Capture the cell that displays the provided text and extract its (x, y) central coordinate. 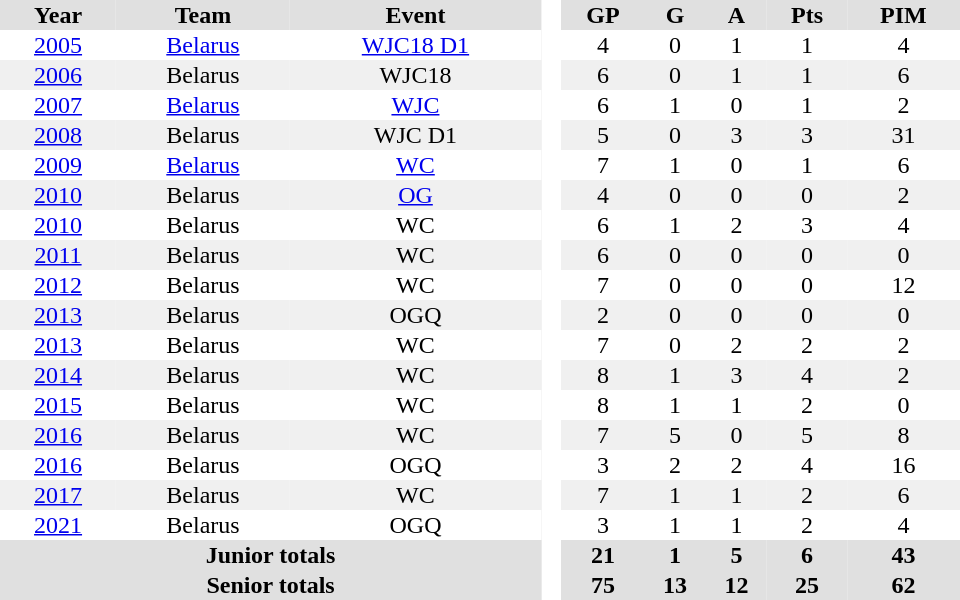
GP (604, 15)
16 (904, 465)
Team (203, 15)
2012 (58, 285)
WJC18 D1 (416, 45)
WJC D1 (416, 135)
2017 (58, 495)
2009 (58, 165)
2021 (58, 525)
75 (604, 585)
Pts (807, 15)
2014 (58, 375)
Event (416, 15)
13 (674, 585)
A (736, 15)
Year (58, 15)
31 (904, 135)
OG (416, 195)
2006 (58, 75)
21 (604, 555)
2005 (58, 45)
2008 (58, 135)
2007 (58, 105)
Senior totals (270, 585)
PIM (904, 15)
25 (807, 585)
Junior totals (270, 555)
62 (904, 585)
2015 (58, 405)
WJC18 (416, 75)
2011 (58, 255)
43 (904, 555)
G (674, 15)
WJC (416, 105)
